Locate the cell with the specified text and output its [x, y] center coordinate. 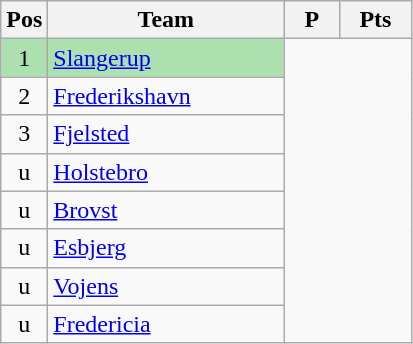
Vojens [166, 286]
Fredericia [166, 324]
Pos [24, 20]
Team [166, 20]
Holstebro [166, 172]
Slangerup [166, 58]
3 [24, 134]
Frederikshavn [166, 96]
1 [24, 58]
Brovst [166, 210]
2 [24, 96]
Fjelsted [166, 134]
Esbjerg [166, 248]
P [312, 20]
Pts [376, 20]
